Locate the cell with the specified text and output its (x, y) center coordinate. 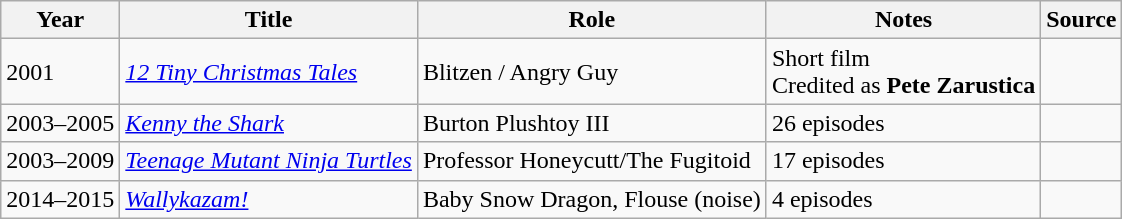
17 episodes (903, 161)
Kenny the Shark (269, 123)
Title (269, 20)
Year (60, 20)
Short filmCredited as Pete Zarustica (903, 72)
2001 (60, 72)
Role (592, 20)
Blitzen / Angry Guy (592, 72)
Wallykazam! (269, 199)
Source (1082, 20)
Burton Plushtoy III (592, 123)
Notes (903, 20)
26 episodes (903, 123)
Professor Honeycutt/The Fugitoid (592, 161)
Teenage Mutant Ninja Turtles (269, 161)
12 Tiny Christmas Tales (269, 72)
2003–2005 (60, 123)
Baby Snow Dragon, Flouse (noise) (592, 199)
2014–2015 (60, 199)
4 episodes (903, 199)
2003–2009 (60, 161)
